Find where the given text appears and provide that cell's center as [X, Y] coordinate. 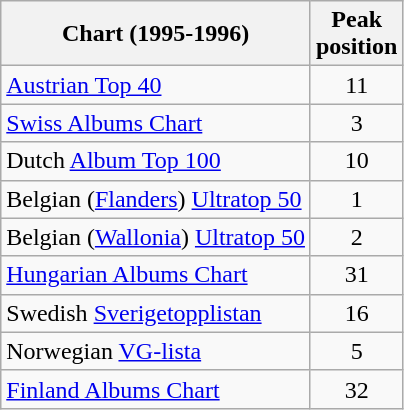
Hungarian Albums Chart [156, 275]
Swiss Albums Chart [156, 123]
Norwegian VG-lista [156, 351]
3 [356, 123]
Belgian (Wallonia) Ultratop 50 [156, 237]
Peakposition [356, 34]
11 [356, 85]
Chart (1995-1996) [156, 34]
Finland Albums Chart [156, 389]
Belgian (Flanders) Ultratop 50 [156, 199]
32 [356, 389]
Swedish Sverigetopplistan [156, 313]
5 [356, 351]
10 [356, 161]
Dutch Album Top 100 [156, 161]
1 [356, 199]
16 [356, 313]
Austrian Top 40 [156, 85]
2 [356, 237]
31 [356, 275]
